From the cell containing the given text, extract its center point as (X, Y) coordinate. 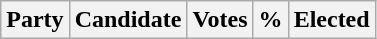
Candidate (128, 20)
Elected (332, 20)
Party (35, 20)
% (270, 20)
Votes (220, 20)
